Extract the [X, Y] coordinate from the center of the cell holding the provided text.  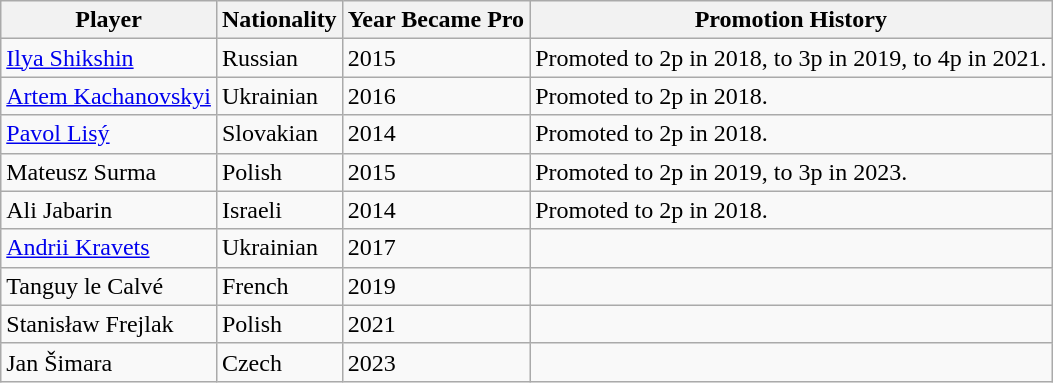
Slovakian [279, 134]
2019 [436, 286]
Artem Kachanovskyi [109, 96]
2023 [436, 362]
Year Became Pro [436, 20]
Israeli [279, 210]
Ilya Shikshin [109, 58]
Tanguy le Calvé [109, 286]
Nationality [279, 20]
Stanisław Frejlak [109, 324]
Ali Jabarin [109, 210]
2017 [436, 248]
Promoted to 2p in 2019, to 3p in 2023. [791, 172]
2016 [436, 96]
Pavol Lisý [109, 134]
Promotion History [791, 20]
Jan Šimara [109, 362]
French [279, 286]
Russian [279, 58]
Andrii Kravets [109, 248]
Promoted to 2p in 2018, to 3p in 2019, to 4p in 2021. [791, 58]
2021 [436, 324]
Player [109, 20]
Mateusz Surma [109, 172]
Czech [279, 362]
